Return the [X, Y] coordinate for the center point of the cell that contains the specified text.  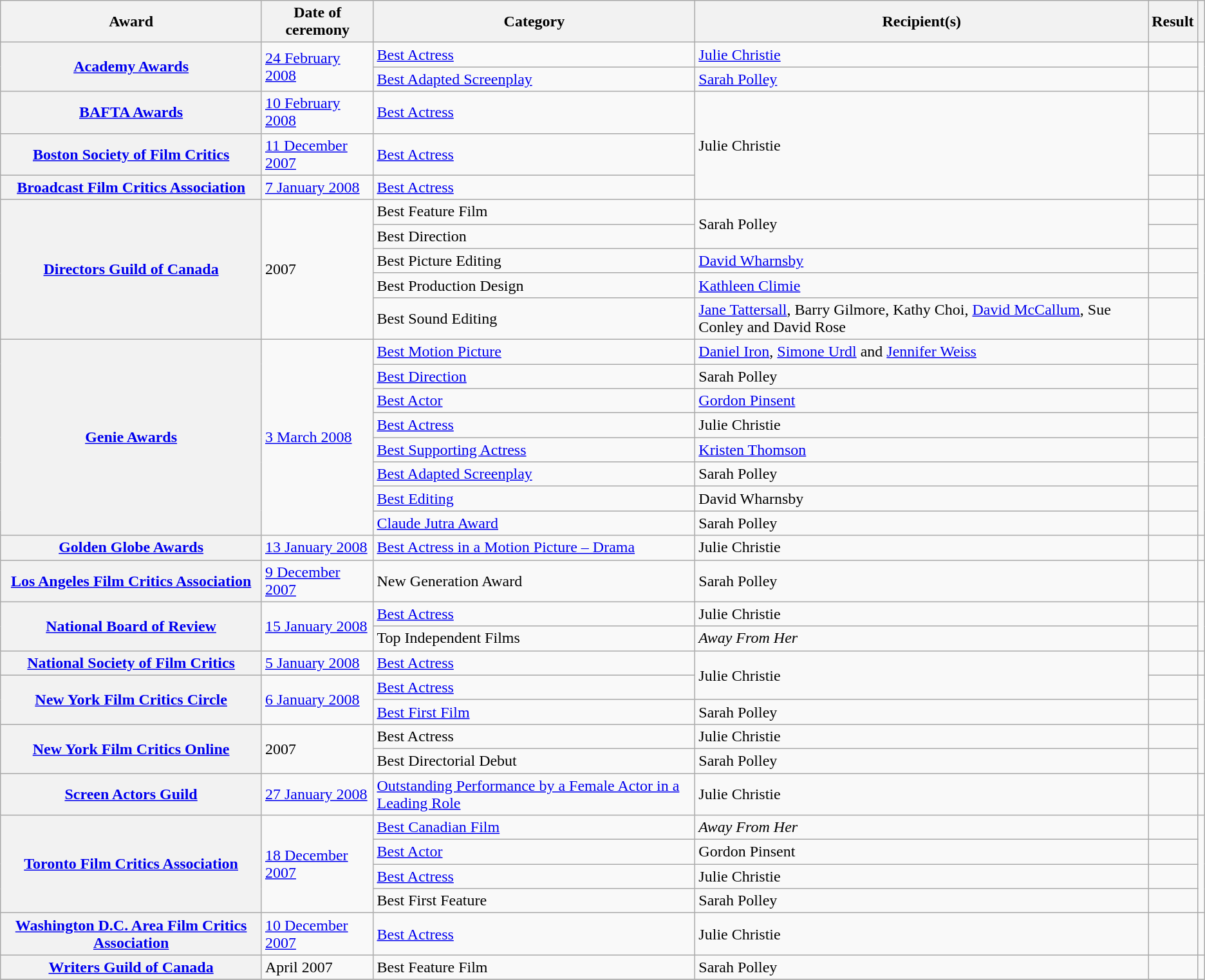
Kristen Thomson [922, 450]
Best Supporting Actress [534, 450]
Best Actress in a Motion Picture – Drama [534, 548]
Best First Feature [534, 901]
April 2007 [317, 967]
New Generation Award [534, 580]
Best Directorial Debut [534, 761]
6 January 2008 [317, 699]
Best Canadian Film [534, 827]
Washington D.C. Area Film Critics Association [131, 934]
Date of ceremony [317, 22]
13 January 2008 [317, 548]
Los Angeles Film Critics Association [131, 580]
Genie Awards [131, 437]
Top Independent Films [534, 638]
Broadcast Film Critics Association [131, 187]
Daniel Iron, Simone Urdl and Jennifer Weiss [922, 351]
Directors Guild of Canada [131, 269]
National Society of Film Critics [131, 663]
Recipient(s) [922, 22]
27 January 2008 [317, 794]
Result [1173, 22]
10 February 2008 [317, 112]
Award [131, 22]
Toronto Film Critics Association [131, 864]
Best Picture Editing [534, 261]
New York Film Critics Circle [131, 699]
Screen Actors Guild [131, 794]
Best Sound Editing [534, 318]
11 December 2007 [317, 154]
Best Motion Picture [534, 351]
Best Editing [534, 499]
Academy Awards [131, 67]
Outstanding Performance by a Female Actor in a Leading Role [534, 794]
New York Film Critics Online [131, 748]
10 December 2007 [317, 934]
Boston Society of Film Critics [131, 154]
5 January 2008 [317, 663]
Jane Tattersall, Barry Gilmore, Kathy Choi, David McCallum, Sue Conley and David Rose [922, 318]
15 January 2008 [317, 626]
7 January 2008 [317, 187]
Category [534, 22]
Claude Jutra Award [534, 523]
National Board of Review [131, 626]
Best Production Design [534, 285]
24 February 2008 [317, 67]
BAFTA Awards [131, 112]
9 December 2007 [317, 580]
Writers Guild of Canada [131, 967]
3 March 2008 [317, 437]
Kathleen Climie [922, 285]
Best First Film [534, 712]
Golden Globe Awards [131, 548]
18 December 2007 [317, 864]
